Extract the [x, y] coordinate from the center of the cell holding the provided text.  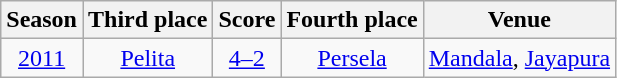
Season [42, 20]
2011 [42, 58]
4–2 [247, 58]
Fourth place [352, 20]
Third place [147, 20]
Score [247, 20]
Mandala, Jayapura [519, 58]
Venue [519, 20]
Persela [352, 58]
Pelita [147, 58]
